Scan for the cell matching the given text and deliver its (x, y) coordinate at center. 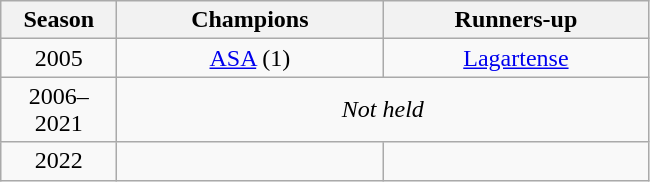
Not held (383, 110)
2006–2021 (59, 110)
Season (59, 20)
Runners-up (516, 20)
ASA (1) (250, 58)
Lagartense (516, 58)
2005 (59, 58)
2022 (59, 161)
Champions (250, 20)
